Locate the cell with the specified text and output its (X, Y) center coordinate. 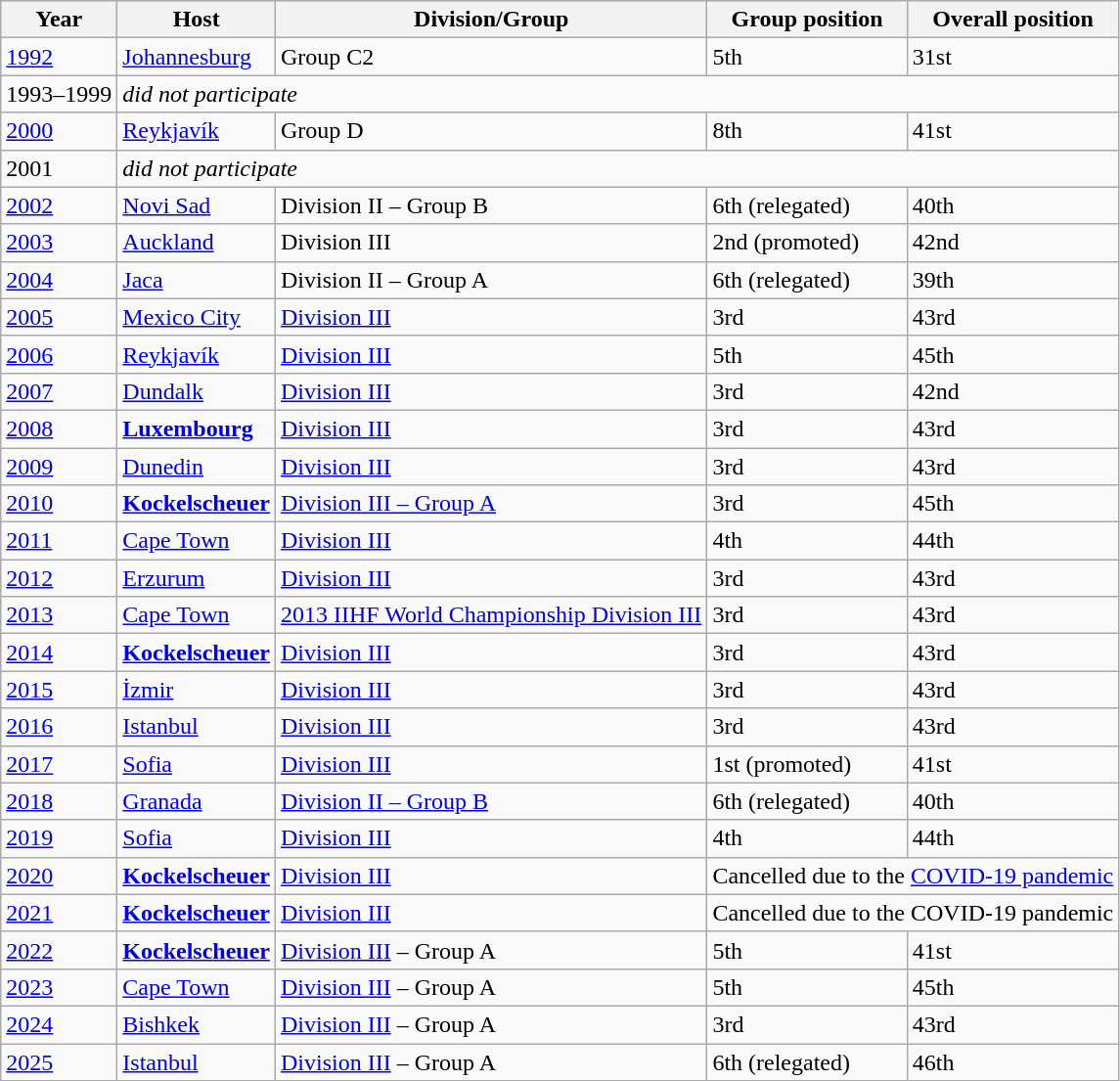
2025 (59, 1061)
2010 (59, 504)
2009 (59, 467)
2nd (promoted) (807, 243)
1992 (59, 57)
2013 (59, 615)
46th (1012, 1061)
2019 (59, 838)
Overall position (1012, 20)
1st (promoted) (807, 764)
39th (1012, 280)
Luxembourg (197, 428)
Division/Group (491, 20)
2023 (59, 987)
2018 (59, 801)
2006 (59, 354)
Year (59, 20)
Granada (197, 801)
2017 (59, 764)
2007 (59, 391)
2011 (59, 541)
Group C2 (491, 57)
2002 (59, 205)
Dunedin (197, 467)
2024 (59, 1024)
Dundalk (197, 391)
2008 (59, 428)
2005 (59, 317)
Mexico City (197, 317)
2015 (59, 690)
2021 (59, 913)
2016 (59, 727)
2004 (59, 280)
2003 (59, 243)
2022 (59, 950)
Johannesburg (197, 57)
Erzurum (197, 578)
2020 (59, 876)
1993–1999 (59, 94)
Group position (807, 20)
2014 (59, 653)
İzmir (197, 690)
2013 IIHF World Championship Division III (491, 615)
2012 (59, 578)
Group D (491, 131)
31st (1012, 57)
8th (807, 131)
Jaca (197, 280)
Novi Sad (197, 205)
Auckland (197, 243)
Division II – Group A (491, 280)
2000 (59, 131)
2001 (59, 168)
Host (197, 20)
Bishkek (197, 1024)
